Scan for the cell matching the given text and deliver its [x, y] coordinate at center. 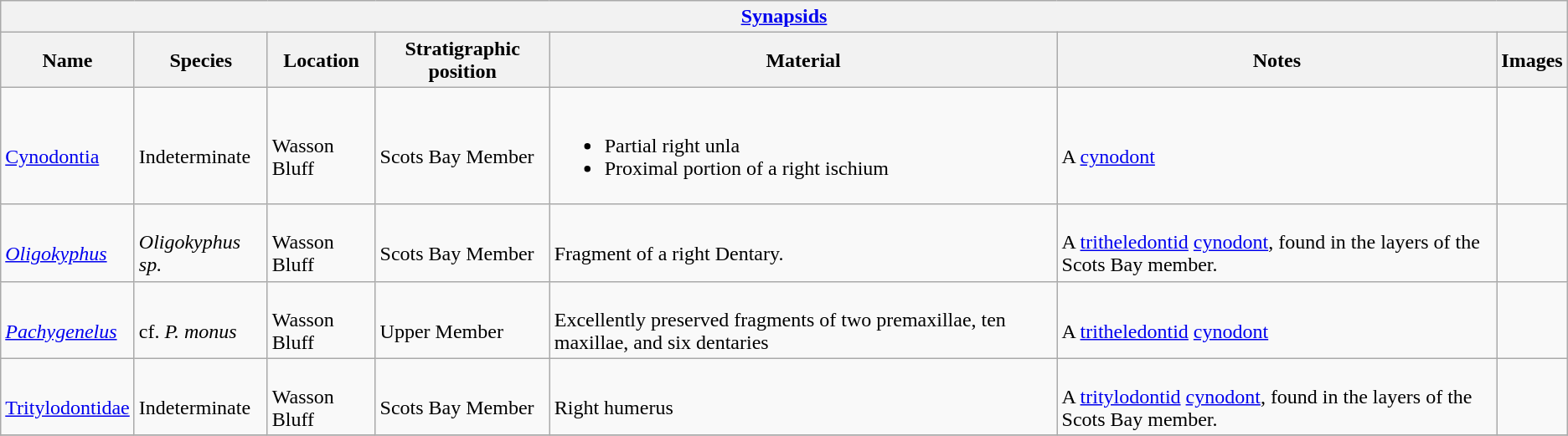
A tritylodontid cynodont, found in the layers of the Scots Bay member. [1277, 397]
Synapsids [784, 17]
Upper Member [462, 320]
Oligokyphus [68, 243]
cf. P. monus [201, 320]
Fragment of a right Dentary. [803, 243]
A cynodont [1277, 146]
Partial right unlaProximal portion of a right ischium [803, 146]
Pachygenelus [68, 320]
Cynodontia [68, 146]
Name [68, 60]
A tritheledontid cynodont, found in the layers of the Scots Bay member. [1277, 243]
Images [1532, 60]
Excellently preserved fragments of two premaxillae, ten maxillae, and six dentaries [803, 320]
Location [322, 60]
Notes [1277, 60]
Stratigraphic position [462, 60]
Oligokyphus sp. [201, 243]
A tritheledontid cynodont [1277, 320]
Tritylodontidae [68, 397]
Right humerus [803, 397]
Species [201, 60]
Material [803, 60]
